Output the (x, y) coordinate of the center of the cell containing the given text.  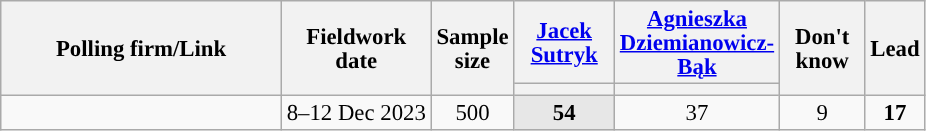
9 (822, 114)
Samplesize (472, 48)
Fieldworkdate (356, 48)
Jacek Sutryk (564, 42)
8–12 Dec 2023 (356, 114)
Agnieszka Dziemianowicz-Bąk (696, 42)
500 (472, 114)
17 (895, 114)
37 (696, 114)
Polling firm/Link (142, 48)
54 (564, 114)
Lead (895, 48)
Don't know (822, 48)
